Detect which cell encompasses the target text, then output its (x, y) center coordinate. 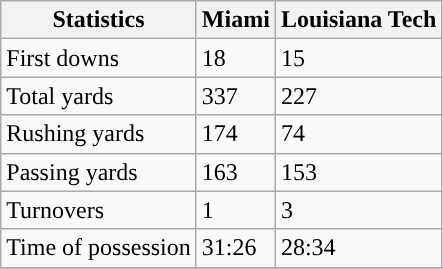
74 (358, 134)
Turnovers (99, 210)
227 (358, 96)
1 (236, 210)
3 (358, 210)
First downs (99, 58)
Miami (236, 20)
Total yards (99, 96)
18 (236, 58)
28:34 (358, 248)
Time of possession (99, 248)
153 (358, 172)
337 (236, 96)
Rushing yards (99, 134)
Louisiana Tech (358, 20)
15 (358, 58)
174 (236, 134)
31:26 (236, 248)
Passing yards (99, 172)
163 (236, 172)
Statistics (99, 20)
